Output the [X, Y] coordinate of the center of the cell containing the given text.  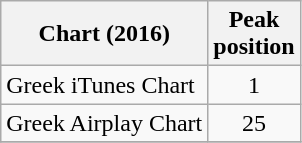
Greek Airplay Chart [104, 123]
Peakposition [254, 34]
25 [254, 123]
Chart (2016) [104, 34]
1 [254, 85]
Greek iTunes Chart [104, 85]
